Locate the cell with the specified text and output its [x, y] center coordinate. 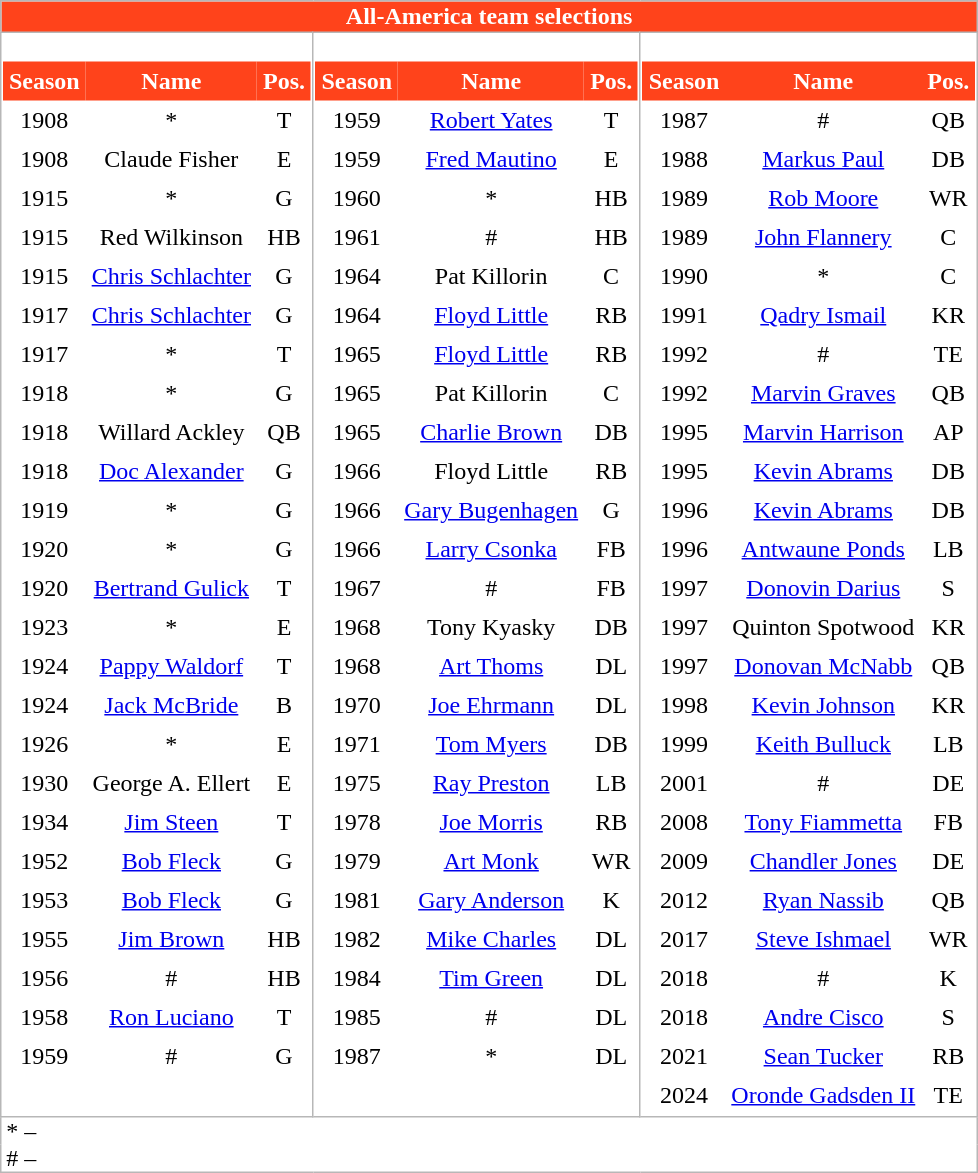
Joe Ehrmann [491, 706]
Tom Myers [491, 744]
Antwaune Ponds [823, 550]
Keith Bulluck [823, 744]
2021 [684, 1056]
Jim Steen [172, 822]
Tony Kyasky [491, 628]
Chandler Jones [823, 862]
1988 [684, 160]
1979 [356, 862]
1990 [684, 276]
Ray Preston [491, 784]
1930 [44, 784]
Ron Luciano [172, 1018]
Jack McBride [172, 706]
2012 [684, 900]
1971 [356, 744]
Pappy Waldorf [172, 666]
Art Monk [491, 862]
2008 [684, 822]
Markus Paul [823, 160]
1970 [356, 706]
1975 [356, 784]
Charlie Brown [491, 432]
1967 [356, 588]
George A. Ellert [172, 784]
Gary Anderson [491, 900]
2001 [684, 784]
1961 [356, 238]
Qadry Ismail [823, 316]
1934 [44, 822]
Sean Tucker [823, 1056]
Tony Fiammetta [823, 822]
1960 [356, 198]
Donovan McNabb [823, 666]
Jim Brown [172, 940]
Oronde Gadsden II [823, 1096]
John Flannery [823, 238]
B [284, 706]
1985 [356, 1018]
1926 [44, 744]
Mike Charles [491, 940]
Donovin Darius [823, 588]
1955 [44, 940]
AP [948, 432]
Marvin Harrison [823, 432]
Joe Morris [491, 822]
1923 [44, 628]
Kevin Johnson [823, 706]
1958 [44, 1018]
All-America team selections [490, 17]
Marvin Graves [823, 394]
Ryan Nassib [823, 900]
Gary Bugenhagen [491, 510]
1999 [684, 744]
1982 [356, 940]
* – [490, 1131]
Bertrand Gulick [172, 588]
Art Thoms [491, 666]
1991 [684, 316]
Doc Alexander [172, 472]
Robert Yates [491, 120]
1981 [356, 900]
Tim Green [491, 978]
2009 [684, 862]
Rob Moore [823, 198]
Red Wilkinson [172, 238]
Larry Csonka [491, 550]
2017 [684, 940]
2024 [684, 1096]
Fred Mautino [491, 160]
Claude Fisher [172, 160]
1952 [44, 862]
Quinton Spotwood [823, 628]
# – [490, 1158]
Steve Ishmael [823, 940]
1984 [356, 978]
1978 [356, 822]
Andre Cisco [823, 1018]
Willard Ackley [172, 432]
1998 [684, 706]
1953 [44, 900]
1956 [44, 978]
1919 [44, 510]
